Pinpoint the cell where the given text exists, returning its (X, Y) midpoint coordinate. 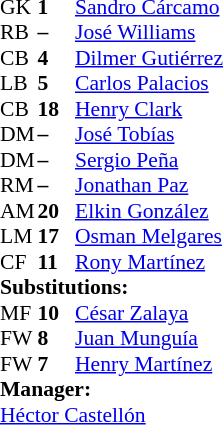
Dilmer Gutiérrez (149, 58)
Manager: (112, 389)
4 (57, 58)
20 (57, 211)
AM (19, 211)
7 (57, 364)
Jonathan Paz (149, 185)
Rony Martínez (149, 262)
Sergio Peña (149, 160)
18 (57, 109)
Henry Martínez (149, 364)
Henry Clark (149, 109)
Elkin González (149, 211)
RM (19, 185)
César Zalaya (149, 313)
11 (57, 262)
RB (19, 33)
José Williams (149, 33)
Juan Munguía (149, 339)
10 (57, 313)
LB (19, 83)
CF (19, 262)
5 (57, 83)
Carlos Palacios (149, 83)
Substitutions: (112, 287)
LM (19, 237)
Osman Melgares (149, 237)
José Tobías (149, 135)
8 (57, 339)
17 (57, 237)
MF (19, 313)
